Locate the cell with the specified text and output its [x, y] center coordinate. 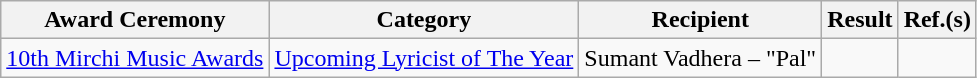
Ref.(s) [937, 20]
Award Ceremony [135, 20]
Category [424, 20]
Recipient [700, 20]
Upcoming Lyricist of The Year [424, 58]
10th Mirchi Music Awards [135, 58]
Sumant Vadhera – "Pal" [700, 58]
Result [860, 20]
